Locate the cell with the specified text and output its [X, Y] center coordinate. 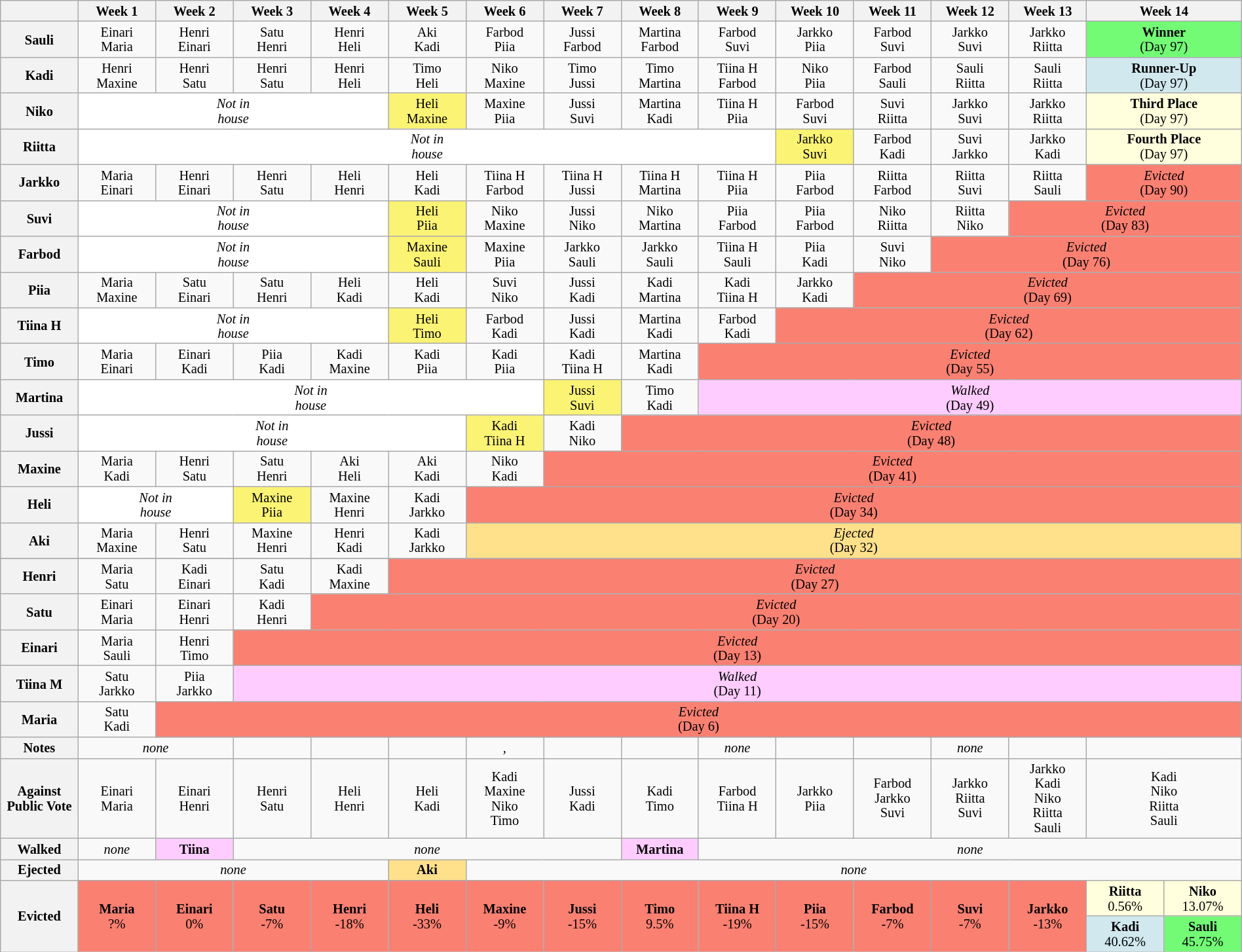
Week 7 [582, 10]
Evicted(Day 34) [854, 504]
Week 13 [1047, 10]
Farbod-7% [892, 915]
Jarkko-13% [1047, 915]
Week 11 [892, 10]
Kadi40.62% [1125, 934]
KadiNiko [582, 433]
PiiaJarkko [195, 684]
Evicted(Day 76) [1087, 254]
Timo [39, 361]
Tiina [195, 849]
Einari0% [195, 915]
NikoPiia [815, 75]
KadiEinari [195, 576]
KadiMartina [660, 289]
Evicted(Day 13) [738, 648]
Farbod [39, 254]
Fourth Place(Day 97) [1163, 147]
TimoHeli [427, 75]
TimoJussi [582, 75]
Suvi [39, 219]
Riitta [39, 147]
Third Place(Day 97) [1163, 111]
HeliTimo [427, 326]
Evicted(Day 55) [969, 361]
Tiina M [39, 684]
TimoKadi [660, 397]
RiittaSuvi [970, 182]
Tiina HSauli [737, 254]
Niko [39, 111]
Suvi-7% [970, 915]
Evicted [39, 915]
Evicted(Day 48) [932, 433]
Riitta0.56% [1125, 898]
RiittaFarbod [892, 182]
Week 8 [660, 10]
Maria?% [117, 915]
, [504, 748]
Week 10 [815, 10]
Kadi [39, 75]
MariaKadi [117, 469]
EinariKadi [195, 361]
HenriTimo [195, 648]
Evicted(Day 6) [699, 719]
Tiina HMartina [660, 182]
JarkkoRiittaSuvi [970, 798]
HeliPiia [427, 219]
MartinaFarbod [660, 39]
Jarkko [39, 182]
MaxineSauli [427, 254]
Week 6 [504, 10]
SuviJarkko [970, 147]
SatuEinari [195, 289]
Walked(Day 49) [969, 397]
MariaSauli [117, 648]
Jussi [39, 433]
FarbodSauli [892, 75]
Notes [39, 748]
Niko Kadi [504, 469]
JussiFarbod [582, 39]
KadiTimo [660, 798]
FarbodPiia [504, 39]
Satu [39, 612]
Evicted(Day 90) [1163, 182]
FarbodJarkkoSuvi [892, 798]
Week 2 [195, 10]
Niko13.07% [1203, 898]
Heli-33% [427, 915]
Sauli [39, 39]
Ejected [39, 870]
KadiMaxineNikoTimo [504, 798]
Henri-18% [349, 915]
KadiHenri [272, 612]
JussiNiko [582, 219]
Satu-7% [272, 915]
Henri [39, 576]
Timo9.5% [660, 915]
Piia-15% [815, 915]
TimoMartina [660, 75]
Piia [39, 289]
Heli [39, 504]
Einari [39, 648]
Tiina HJussi [582, 182]
Walked(Day 11) [738, 684]
KadiNikoRiittaSauli [1163, 798]
Runner-Up(Day 97) [1163, 75]
Week 12 [970, 10]
Walked [39, 849]
FarbodTiina H [737, 798]
Week 1 [117, 10]
Week 4 [349, 10]
Week 3 [272, 10]
Evicted(Day 20) [776, 612]
Evicted(Day 41) [893, 469]
Week 14 [1163, 10]
Jussi Kadi [582, 798]
Week 5 [427, 10]
RiittaSauli [1047, 182]
Evicted(Day 62) [1009, 326]
Maxine-9% [504, 915]
Evicted(Day 27) [815, 576]
HenriMaxine [117, 75]
SuviRiitta [892, 111]
Tiina H-19% [737, 915]
RiittaNiko [970, 219]
Tiina H [39, 326]
MariaSatu [117, 576]
NikoMartina [660, 219]
NikoRiitta [892, 219]
Maxine [39, 469]
Ejected(Day 32) [854, 541]
Jussi-15% [582, 915]
Sauli45.75% [1203, 934]
AkiHeli [349, 469]
Maria [39, 719]
HenriKadi [349, 541]
SatuJarkko [117, 684]
Evicted(Day 83) [1125, 219]
JarkkoKadiNikoRiittaSauli [1047, 798]
Week 9 [737, 10]
HeliMaxine [427, 111]
Winner(Day 97) [1163, 39]
Evicted(Day 69) [1047, 289]
AgainstPublic Vote [39, 798]
